Return the (x, y) coordinate for the center point of the cell that contains the specified text.  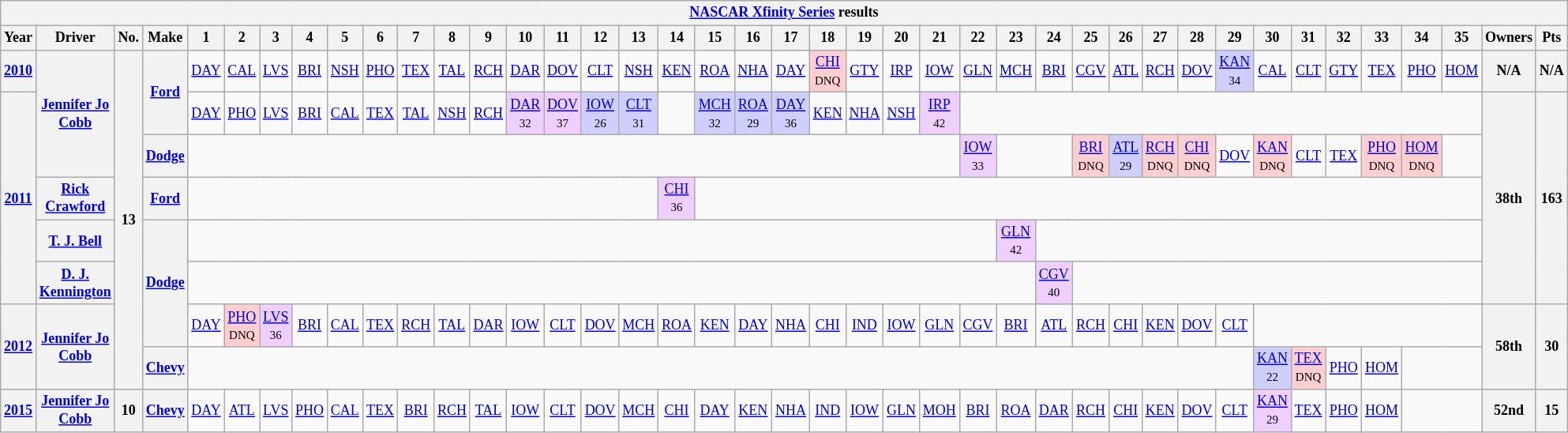
CHI36 (677, 198)
20 (902, 38)
1 (206, 38)
BRIDNQ (1091, 156)
52nd (1510, 410)
23 (1016, 38)
Driver (75, 38)
3 (276, 38)
27 (1161, 38)
MCH32 (715, 114)
DOV37 (563, 114)
6 (381, 38)
KANDNQ (1273, 156)
ATL29 (1126, 156)
38th (1510, 198)
HOMDNQ (1421, 156)
2011 (19, 198)
22 (977, 38)
Make (165, 38)
RCHDNQ (1161, 156)
Owners (1510, 38)
17 (791, 38)
MOH (940, 410)
ROA29 (753, 114)
58th (1510, 346)
4 (309, 38)
No. (128, 38)
18 (827, 38)
Pts (1551, 38)
DAR32 (526, 114)
Year (19, 38)
KAN29 (1273, 410)
11 (563, 38)
32 (1344, 38)
29 (1235, 38)
21 (940, 38)
D. J. Kennington (75, 283)
IOW33 (977, 156)
KAN22 (1273, 368)
26 (1126, 38)
IOW26 (600, 114)
2010 (19, 71)
KAN34 (1235, 71)
28 (1197, 38)
35 (1462, 38)
34 (1421, 38)
163 (1551, 198)
NASCAR Xfinity Series results (784, 13)
DAY36 (791, 114)
2 (242, 38)
31 (1308, 38)
12 (600, 38)
CGV40 (1053, 283)
24 (1053, 38)
2015 (19, 410)
2012 (19, 346)
GLN42 (1016, 241)
16 (753, 38)
33 (1382, 38)
25 (1091, 38)
14 (677, 38)
5 (344, 38)
IRP42 (940, 114)
TEXDNQ (1308, 368)
CLT31 (639, 114)
LVS36 (276, 326)
T. J. Bell (75, 241)
19 (865, 38)
7 (416, 38)
Rick Crawford (75, 198)
9 (488, 38)
IRP (902, 71)
8 (452, 38)
